Identify which cell holds the provided text, then report its (X, Y) central coordinate. 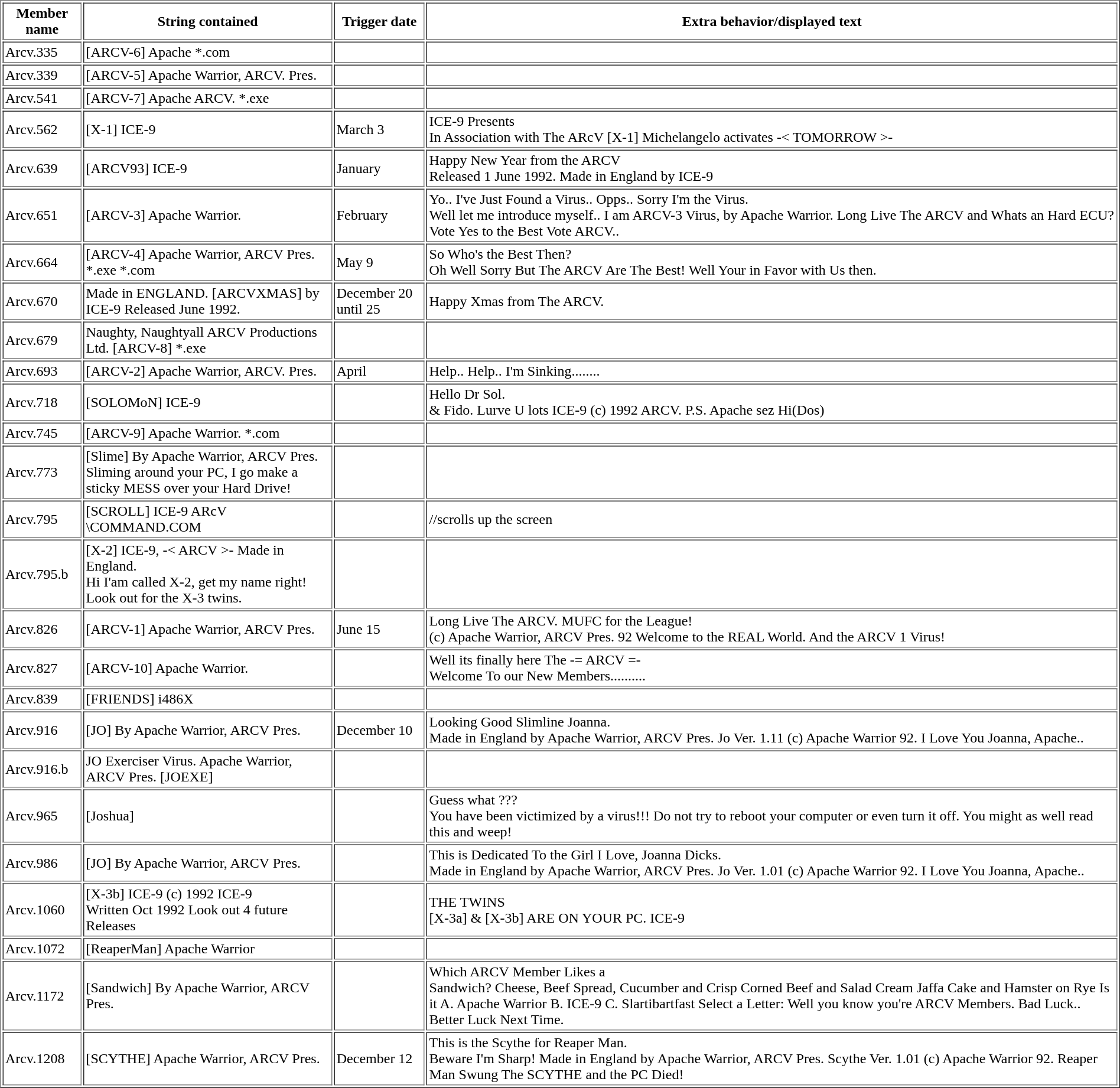
April (379, 371)
Guess what ???You have been victimized by a virus!!! Do not try to reboot your computer or even turn it off. You might as well read this and weep! (771, 816)
Arcv.670 (42, 301)
June 15 (379, 630)
[X-2] ICE-9, -< ARCV >- Made in England.Hi I'am called X-2, get my name right! Look out for the X-3 twins. (208, 574)
Arcv.562 (42, 130)
March 3 (379, 130)
Arcv.826 (42, 630)
[ARCV-3] Apache Warrior. (208, 216)
Arcv.827 (42, 669)
Arcv.745 (42, 434)
Arcv.1172 (42, 996)
Long Live The ARCV. MUFC for the League!(c) Apache Warrior, ARCV Pres. 92 Welcome to the REAL World. And the ARCV 1 Virus! (771, 630)
ICE-9 PresentsIn Association with The ARcV [X-1] Michelangelo activates -< TOMORROW >- (771, 130)
Well its finally here The -= ARCV =-Welcome To our New Members.......... (771, 669)
Arcv.1208 (42, 1059)
December 10 (379, 730)
Arcv.335 (42, 52)
Trigger date (379, 21)
[X-3b] ICE-9 (c) 1992 ICE-9Written Oct 1992 Look out 4 future Releases (208, 910)
[ARCV93] ICE-9 (208, 169)
Arcv.693 (42, 371)
[ARCV-2] Apache Warrior, ARCV. Pres. (208, 371)
Arcv.651 (42, 216)
[ARCV-1] Apache Warrior, ARCV Pres. (208, 630)
[ARCV-6] Apache *.com (208, 52)
Arcv.986 (42, 864)
String contained (208, 21)
[ARCV-9] Apache Warrior. *.com (208, 434)
Arcv.965 (42, 816)
Arcv.916.b (42, 769)
Arcv.839 (42, 699)
Arcv.718 (42, 403)
Member name (42, 21)
[ARCV-7] Apache ARCV. *.exe (208, 98)
Hello Dr Sol.& Fido. Lurve U lots ICE-9 (c) 1992 ARCV. P.S. Apache sez Hi(Dos) (771, 403)
Looking Good Slimline Joanna.Made in England by Apache Warrior, ARCV Pres. Jo Ver. 1.11 (c) Apache Warrior 92. I Love You Joanna, Apache.. (771, 730)
Arcv.1060 (42, 910)
January (379, 169)
Happy New Year from the ARCVReleased 1 June 1992. Made in England by ICE-9 (771, 169)
Happy Xmas from The ARCV. (771, 301)
Arcv.639 (42, 169)
Arcv.664 (42, 262)
[FRIENDS] i486X (208, 699)
Arcv.679 (42, 340)
Arcv.916 (42, 730)
//scrolls up the screen (771, 520)
[Sandwich] By Apache Warrior, ARCV Pres. (208, 996)
[ARCV-5] Apache Warrior, ARCV. Pres. (208, 76)
December 12 (379, 1059)
Arcv.1072 (42, 949)
Extra behavior/displayed text (771, 21)
Arcv.795.b (42, 574)
Arcv.541 (42, 98)
[ARCV-4] Apache Warrior, ARCV Pres. *.exe *.com (208, 262)
[X-1] ICE-9 (208, 130)
[SOLOMoN] ICE-9 (208, 403)
December 20 until 25 (379, 301)
[Slime] By Apache Warrior, ARCV Pres.Sliming around your PC, I go make a sticky MESS over your Hard Drive! (208, 472)
[ARCV-10] Apache Warrior. (208, 669)
[SCYTHE] Apache Warrior, ARCV Pres. (208, 1059)
[ReaperMan] Apache Warrior (208, 949)
Arcv.339 (42, 76)
JO Exerciser Virus. Apache Warrior, ARCV Pres. [JOEXE] (208, 769)
[Joshua] (208, 816)
Arcv.795 (42, 520)
[SCROLL] ICE-9 ARcV \COMMAND.COM (208, 520)
Help.. Help.. I'm Sinking........ (771, 371)
Made in ENGLAND. [ARCVXMAS] by ICE-9 Released June 1992. (208, 301)
So Who's the Best Then?Oh Well Sorry But The ARCV Are The Best! Well Your in Favor with Us then. (771, 262)
Arcv.773 (42, 472)
Naughty, Naughtyall ARCV Productions Ltd. [ARCV-8] *.exe (208, 340)
May 9 (379, 262)
February (379, 216)
THE TWINS[X-3a] & [X-3b] ARE ON YOUR PC. ICE-9 (771, 910)
